Pinpoint the cell where the given text exists, returning its (X, Y) midpoint coordinate. 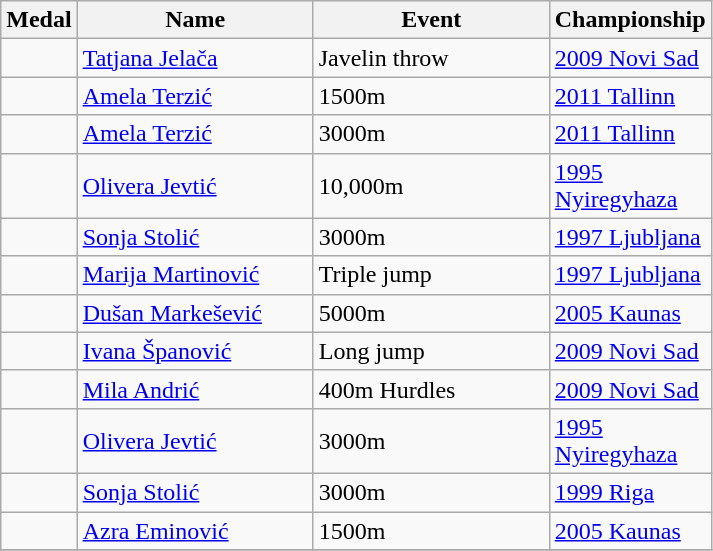
Name (195, 20)
10,000m (431, 186)
Championship (630, 20)
5000m (431, 313)
Mila Andrić (195, 389)
Dušan Markešević (195, 313)
400m Hurdles (431, 389)
Medal (39, 20)
Ivana Španović (195, 351)
Long jump (431, 351)
Triple jump (431, 275)
Event (431, 20)
Marija Martinović (195, 275)
1999 Riga (630, 492)
Azra Eminović (195, 531)
Javelin throw (431, 58)
Tatjana Jelača (195, 58)
